For the text-containing cell, return its midpoint in (x, y) coordinate format. 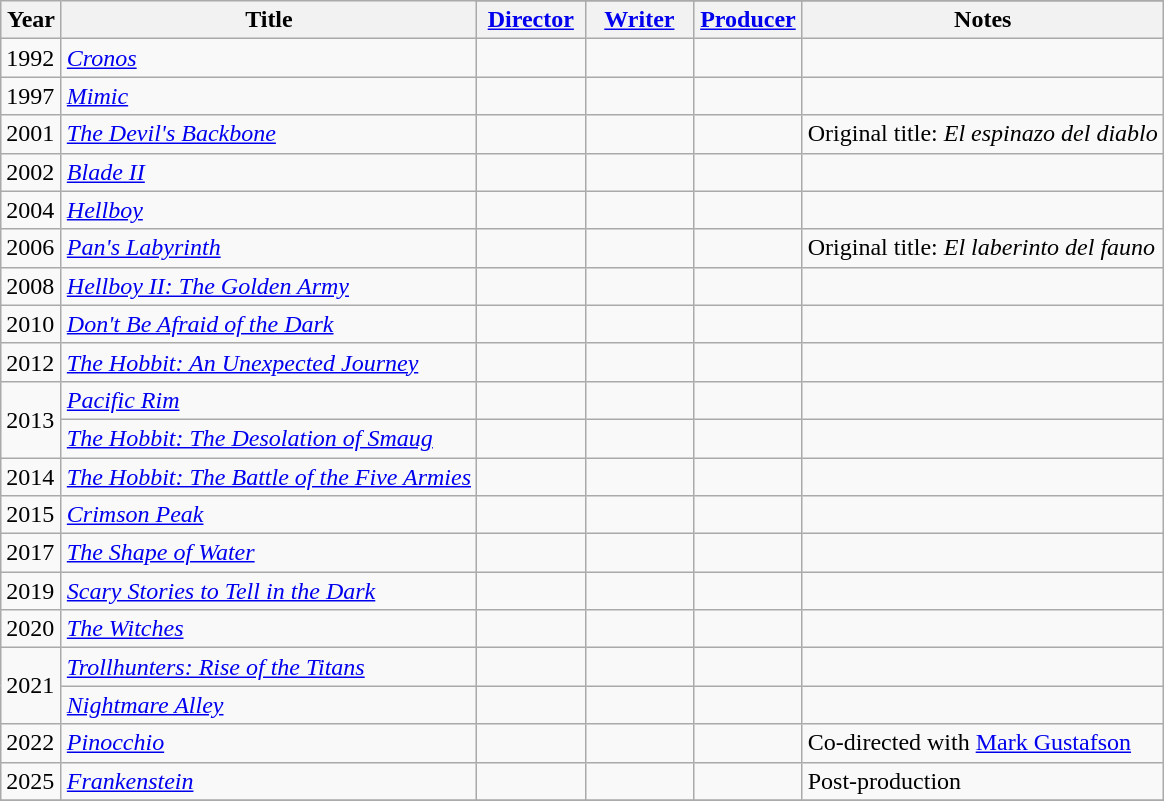
2006 (32, 248)
Mimic (268, 96)
2015 (32, 515)
The Shape of Water (268, 553)
Post-production (982, 781)
Producer (748, 20)
Scary Stories to Tell in the Dark (268, 591)
Blade II (268, 172)
2019 (32, 591)
Don't Be Afraid of the Dark (268, 324)
2022 (32, 743)
The Devil's Backbone (268, 134)
2001 (32, 134)
Hellboy (268, 210)
Notes (982, 20)
Cronos (268, 58)
The Hobbit: An Unexpected Journey (268, 362)
Pacific Rim (268, 400)
2013 (32, 419)
2014 (32, 477)
Year (32, 20)
Crimson Peak (268, 515)
The Hobbit: The Desolation of Smaug (268, 438)
2010 (32, 324)
Hellboy II: The Golden Army (268, 286)
2008 (32, 286)
Director (532, 20)
2012 (32, 362)
Writer (640, 20)
Original title: El espinazo del diablo (982, 134)
Pinocchio (268, 743)
2021 (32, 686)
2002 (32, 172)
1997 (32, 96)
1992 (32, 58)
2025 (32, 781)
Nightmare Alley (268, 705)
Frankenstein (268, 781)
2004 (32, 210)
Original title: El laberinto del fauno (982, 248)
The Witches (268, 629)
Pan's Labyrinth (268, 248)
Trollhunters: Rise of the Titans (268, 667)
Co-directed with Mark Gustafson (982, 743)
2017 (32, 553)
Title (268, 20)
The Hobbit: The Battle of the Five Armies (268, 477)
2020 (32, 629)
